Scan for the cell matching the given text and deliver its (x, y) coordinate at center. 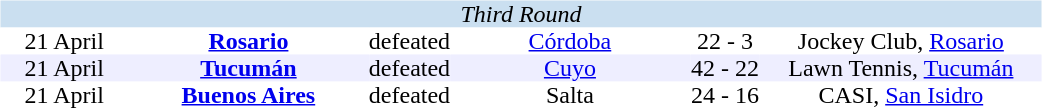
Rosario (248, 42)
Salta (570, 96)
42 - 22 (725, 68)
CASI, San Isidro (900, 96)
24 - 16 (725, 96)
Córdoba (570, 42)
Cuyo (570, 68)
Third Round (520, 14)
22 - 3 (725, 42)
Jockey Club, Rosario (900, 42)
Lawn Tennis, Tucumán (900, 68)
Tucumán (248, 68)
Buenos Aires (248, 96)
